Search for the cell housing the specified text and yield its (x, y) center coordinate. 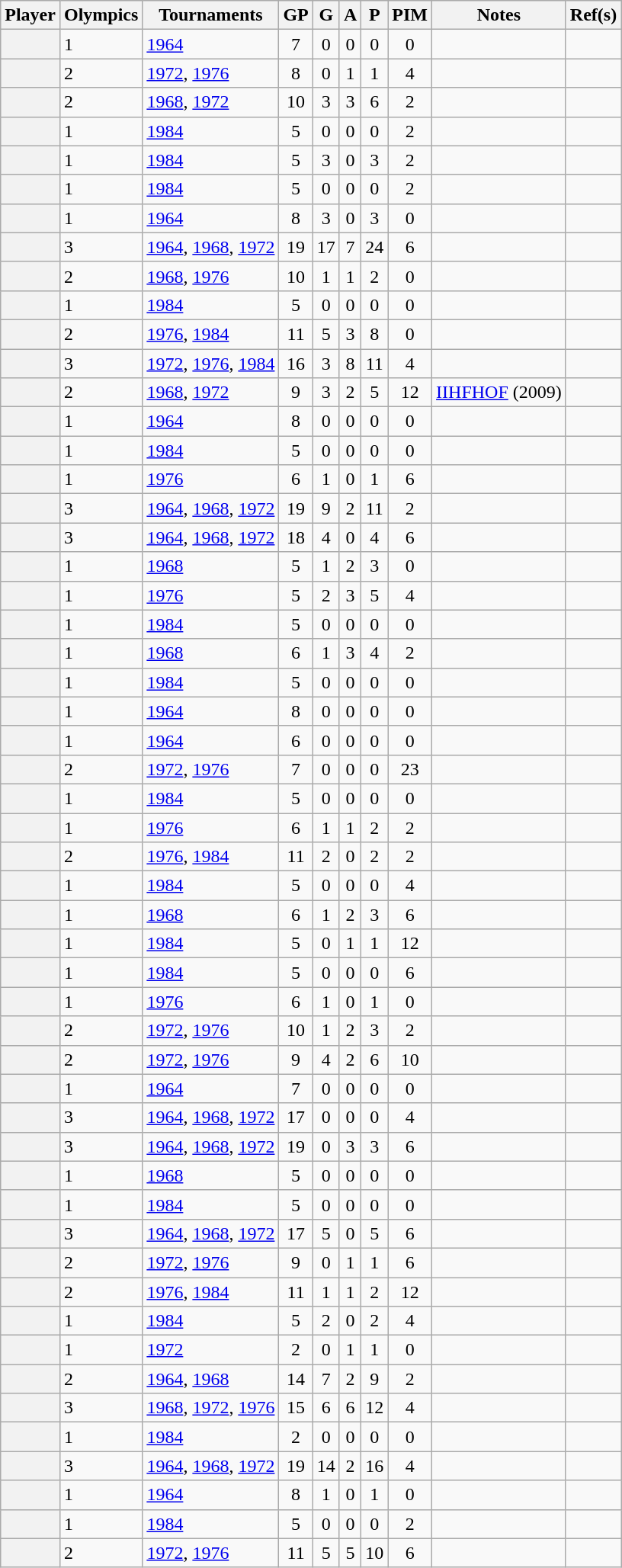
Olympics (101, 15)
P (375, 15)
1968, 1976 (210, 276)
GP (296, 15)
1972, 1976, 1984 (210, 364)
24 (375, 247)
1968, 1972, 1976 (210, 1408)
1972 (210, 1350)
1964, 1968 (210, 1379)
A (350, 15)
23 (410, 769)
Tournaments (210, 15)
Player (30, 15)
PIM (410, 15)
Notes (499, 15)
18 (296, 537)
15 (296, 1408)
Ref(s) (593, 15)
G (326, 15)
IIHFHOF (2009) (499, 393)
